Return (x, y) of the center of cell containing provided text 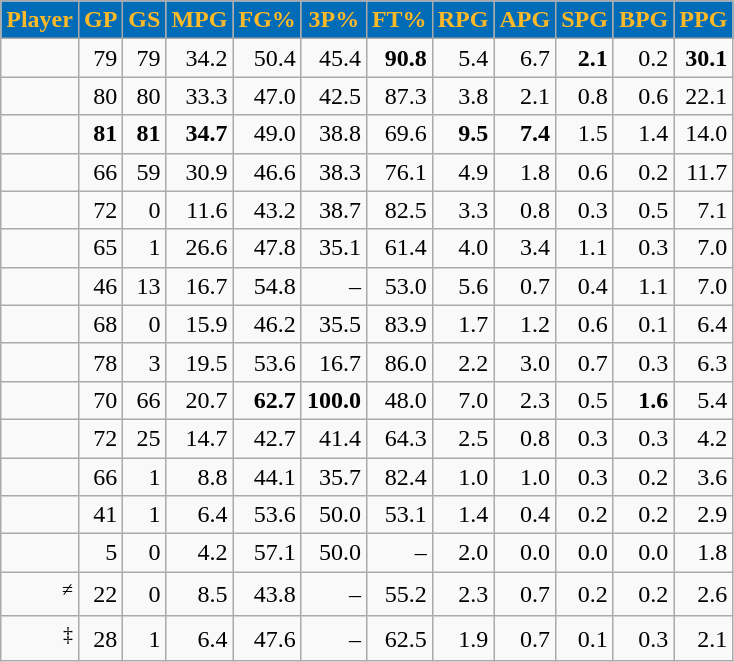
4.0 (463, 248)
87.3 (399, 96)
38.3 (334, 172)
FT% (399, 20)
≠ (40, 594)
76.1 (399, 172)
38.8 (334, 134)
7.4 (525, 134)
2.9 (704, 515)
1.5 (585, 134)
62.7 (267, 400)
30.1 (704, 58)
69.6 (399, 134)
MPG (200, 20)
FG% (267, 20)
65 (100, 248)
82.4 (399, 477)
5 (100, 553)
47.8 (267, 248)
34.7 (200, 134)
53.1 (399, 515)
59 (144, 172)
57.1 (267, 553)
70 (100, 400)
45.4 (334, 58)
47.0 (267, 96)
19.5 (200, 362)
6.7 (525, 58)
43.2 (267, 210)
46.6 (267, 172)
13 (144, 286)
2.6 (704, 594)
38.7 (334, 210)
49.0 (267, 134)
3.8 (463, 96)
RPG (463, 20)
41.4 (334, 438)
6.3 (704, 362)
8.5 (200, 594)
1.9 (463, 638)
33.3 (200, 96)
42.7 (267, 438)
PPG (704, 20)
4.9 (463, 172)
35.1 (334, 248)
20.7 (200, 400)
7.1 (704, 210)
9.5 (463, 134)
3.3 (463, 210)
SPG (585, 20)
3P% (334, 20)
46 (100, 286)
11.7 (704, 172)
GP (100, 20)
90.8 (399, 58)
41 (100, 515)
44.1 (267, 477)
83.9 (399, 324)
3.4 (525, 248)
86.0 (399, 362)
3 (144, 362)
14.0 (704, 134)
100.0 (334, 400)
43.8 (267, 594)
48.0 (399, 400)
11.6 (200, 210)
2.5 (463, 438)
53.0 (399, 286)
61.4 (399, 248)
3.0 (525, 362)
APG (525, 20)
50.4 (267, 58)
30.9 (200, 172)
8.8 (200, 477)
Player (40, 20)
55.2 (399, 594)
22 (100, 594)
35.5 (334, 324)
82.5 (399, 210)
22.1 (704, 96)
2.2 (463, 362)
47.6 (267, 638)
62.5 (399, 638)
1.7 (463, 324)
3.6 (704, 477)
54.8 (267, 286)
1.2 (525, 324)
2.0 (463, 553)
64.3 (399, 438)
GS (144, 20)
42.5 (334, 96)
1.6 (643, 400)
78 (100, 362)
46.2 (267, 324)
BPG (643, 20)
26.6 (200, 248)
68 (100, 324)
34.2 (200, 58)
‡ (40, 638)
28 (100, 638)
25 (144, 438)
5.6 (463, 286)
14.7 (200, 438)
35.7 (334, 477)
15.9 (200, 324)
